Return the [x, y] coordinate for the center point of the cell that contains the specified text.  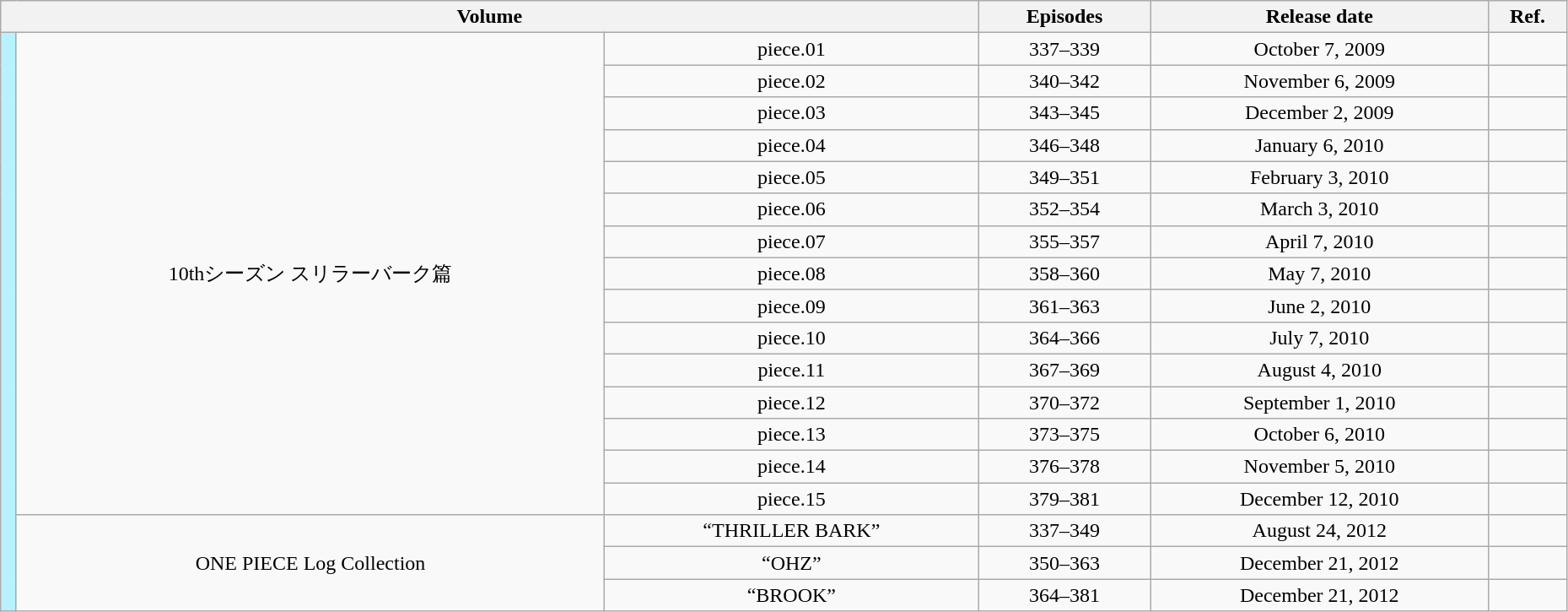
piece.10 [791, 338]
361–363 [1064, 306]
piece.08 [791, 274]
May 7, 2010 [1319, 274]
337–339 [1064, 49]
Release date [1319, 17]
piece.02 [791, 81]
379–381 [1064, 499]
358–360 [1064, 274]
349–351 [1064, 177]
340–342 [1064, 81]
piece.13 [791, 435]
April 7, 2010 [1319, 241]
“THRILLER BARK” [791, 531]
July 7, 2010 [1319, 338]
June 2, 2010 [1319, 306]
piece.05 [791, 177]
367–369 [1064, 370]
piece.09 [791, 306]
piece.15 [791, 499]
350–363 [1064, 563]
“OHZ” [791, 563]
March 3, 2010 [1319, 209]
373–375 [1064, 435]
Volume [489, 17]
346–348 [1064, 145]
Ref. [1528, 17]
364–366 [1064, 338]
343–345 [1064, 113]
Episodes [1064, 17]
376–378 [1064, 467]
piece.11 [791, 370]
November 6, 2009 [1319, 81]
October 6, 2010 [1319, 435]
September 1, 2010 [1319, 403]
piece.03 [791, 113]
October 7, 2009 [1319, 49]
February 3, 2010 [1319, 177]
355–357 [1064, 241]
10thシーズン スリラーバーク篇 [310, 274]
August 24, 2012 [1319, 531]
January 6, 2010 [1319, 145]
piece.12 [791, 403]
November 5, 2010 [1319, 467]
352–354 [1064, 209]
piece.01 [791, 49]
ONE PIECE Log Collection [310, 563]
337–349 [1064, 531]
December 12, 2010 [1319, 499]
piece.14 [791, 467]
piece.07 [791, 241]
piece.04 [791, 145]
364–381 [1064, 595]
August 4, 2010 [1319, 370]
piece.06 [791, 209]
“BROOK” [791, 595]
December 2, 2009 [1319, 113]
370–372 [1064, 403]
